From the cell containing the given text, extract its center point as (X, Y) coordinate. 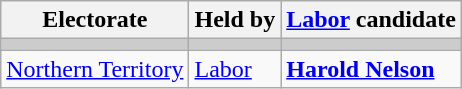
Labor candidate (372, 20)
Labor (235, 69)
Harold Nelson (372, 69)
Northern Territory (95, 69)
Held by (235, 20)
Electorate (95, 20)
